Capture the cell that displays the provided text and extract its (X, Y) central coordinate. 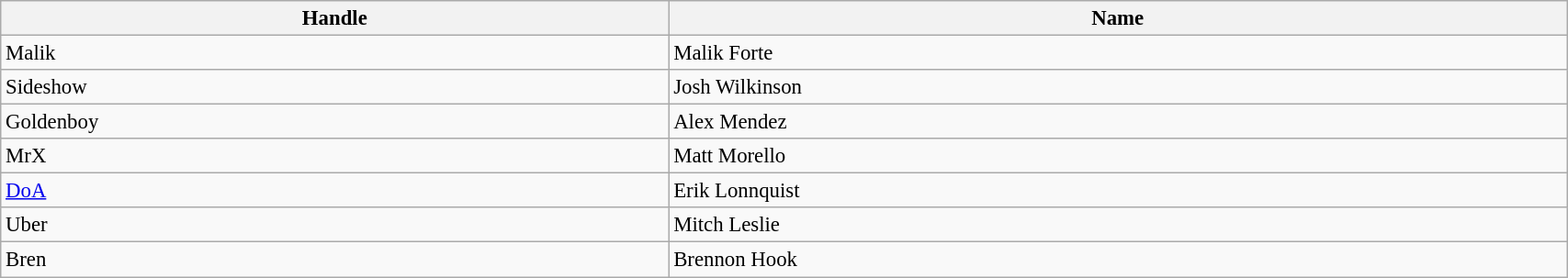
Josh Wilkinson (1118, 87)
Matt Morello (1118, 156)
Erik Lonnquist (1118, 191)
Name (1118, 18)
Goldenboy (334, 122)
Mitch Leslie (1118, 225)
Alex Mendez (1118, 122)
Handle (334, 18)
DoA (334, 191)
Sideshow (334, 87)
MrX (334, 156)
Uber (334, 225)
Brennon Hook (1118, 260)
Bren (334, 260)
Malik Forte (1118, 53)
Malik (334, 53)
